Search for the cell housing the specified text and yield its (x, y) center coordinate. 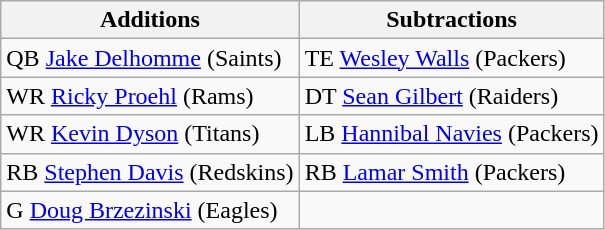
DT Sean Gilbert (Raiders) (452, 96)
WR Ricky Proehl (Rams) (150, 96)
LB Hannibal Navies (Packers) (452, 134)
TE Wesley Walls (Packers) (452, 58)
QB Jake Delhomme (Saints) (150, 58)
Subtractions (452, 20)
Additions (150, 20)
G Doug Brzezinski (Eagles) (150, 210)
WR Kevin Dyson (Titans) (150, 134)
RB Stephen Davis (Redskins) (150, 172)
RB Lamar Smith (Packers) (452, 172)
